Return [x, y] of the center of cell containing provided text 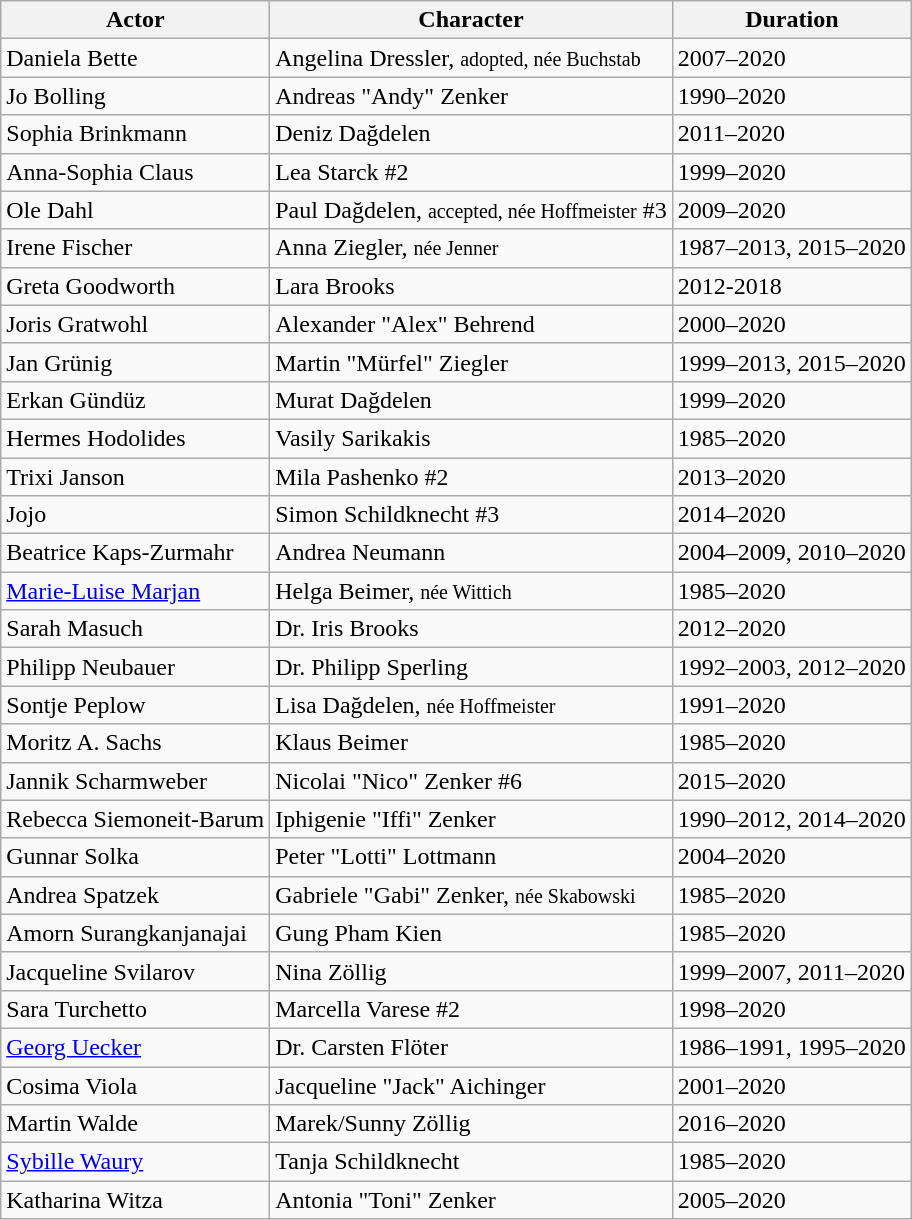
Simon Schildknecht #3 [472, 515]
Cosima Viola [136, 1085]
Marek/Sunny Zöllig [472, 1124]
Dr. Iris Brooks [472, 629]
Beatrice Kaps-Zurmahr [136, 553]
Erkan Gündüz [136, 400]
1998–2020 [792, 1009]
Trixi Janson [136, 477]
Gung Pham Kien [472, 933]
Nicolai "Nico" Zenker #6 [472, 781]
Mila Pashenko #2 [472, 477]
Greta Goodworth [136, 286]
Jo Bolling [136, 96]
2012-2018 [792, 286]
2009–2020 [792, 210]
Marcella Varese #2 [472, 1009]
Antonia "Toni" Zenker [472, 1200]
2015–2020 [792, 781]
Alexander "Alex" Behrend [472, 324]
Katharina Witza [136, 1200]
Murat Dağdelen [472, 400]
2004–2020 [792, 857]
Paul Dağdelen, accepted, née Hoffmeister #3 [472, 210]
Jacqueline Svilarov [136, 971]
2004–2009, 2010–2020 [792, 553]
Rebecca Siemoneit-Barum [136, 819]
Vasily Sarikakis [472, 438]
Duration [792, 20]
Sarah Masuch [136, 629]
Moritz A. Sachs [136, 743]
Anna Ziegler, née Jenner [472, 248]
2011–2020 [792, 134]
Lea Starck #2 [472, 172]
Helga Beimer, née Wittich [472, 591]
Jacqueline "Jack" Aichinger [472, 1085]
Lisa Dağdelen, née Hoffmeister [472, 705]
Dr. Philipp Sperling [472, 667]
Andreas "Andy" Zenker [472, 96]
1992–2003, 2012–2020 [792, 667]
1999–2013, 2015–2020 [792, 362]
Georg Uecker [136, 1047]
1999–2007, 2011–2020 [792, 971]
1990–2012, 2014–2020 [792, 819]
Tanja Schildknecht [472, 1162]
Andrea Neumann [472, 553]
Sybille Waury [136, 1162]
Marie-Luise Marjan [136, 591]
2005–2020 [792, 1200]
Philipp Neubauer [136, 667]
Hermes Hodolides [136, 438]
Klaus Beimer [472, 743]
Peter "Lotti" Lottmann [472, 857]
Dr. Carsten Flöter [472, 1047]
Actor [136, 20]
Character [472, 20]
Deniz Dağdelen [472, 134]
Joris Gratwohl [136, 324]
Nina Zöllig [472, 971]
2014–2020 [792, 515]
Daniela Bette [136, 58]
Anna-Sophia Claus [136, 172]
Martin Walde [136, 1124]
2012–2020 [792, 629]
Gunnar Solka [136, 857]
1991–2020 [792, 705]
Irene Fischer [136, 248]
Jan Grünig [136, 362]
Gabriele "Gabi" Zenker, née Skabowski [472, 895]
2007–2020 [792, 58]
1986–1991, 1995–2020 [792, 1047]
Iphigenie "Iffi" Zenker [472, 819]
Andrea Spatzek [136, 895]
2000–2020 [792, 324]
2013–2020 [792, 477]
1987–2013, 2015–2020 [792, 248]
Sophia Brinkmann [136, 134]
Sara Turchetto [136, 1009]
Sontje Peplow [136, 705]
Lara Brooks [472, 286]
Jojo [136, 515]
Jannik Scharmweber [136, 781]
Angelina Dressler, adopted, née Buchstab [472, 58]
Amorn Surangkanjanajai [136, 933]
2016–2020 [792, 1124]
1990–2020 [792, 96]
Ole Dahl [136, 210]
2001–2020 [792, 1085]
Martin "Mürfel" Ziegler [472, 362]
